Provide the (X, Y) coordinate of the cell's center where the given text is located.  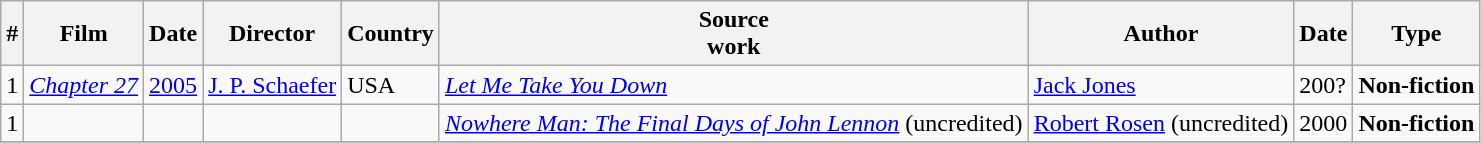
Robert Rosen (uncredited) (1161, 123)
USA (391, 85)
Chapter 27 (84, 85)
J. P. Schaefer (272, 85)
Sourcework (734, 34)
Type (1416, 34)
Let Me Take You Down (734, 85)
2000 (1324, 123)
Jack Jones (1161, 85)
# (12, 34)
200? (1324, 85)
Director (272, 34)
2005 (174, 85)
Nowhere Man: The Final Days of John Lennon (uncredited) (734, 123)
Country (391, 34)
Film (84, 34)
Author (1161, 34)
